Extract the [x, y] coordinate from the center of the cell holding the provided text.  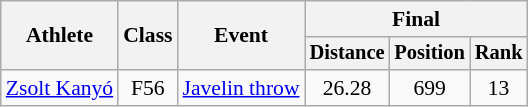
Zsolt Kanyó [60, 88]
Javelin throw [242, 88]
Athlete [60, 36]
Distance [348, 54]
Event [242, 36]
Class [148, 36]
699 [429, 88]
13 [499, 88]
Final [416, 19]
F56 [148, 88]
26.28 [348, 88]
Rank [499, 54]
Position [429, 54]
